Search for the cell housing the specified text and yield its [X, Y] center coordinate. 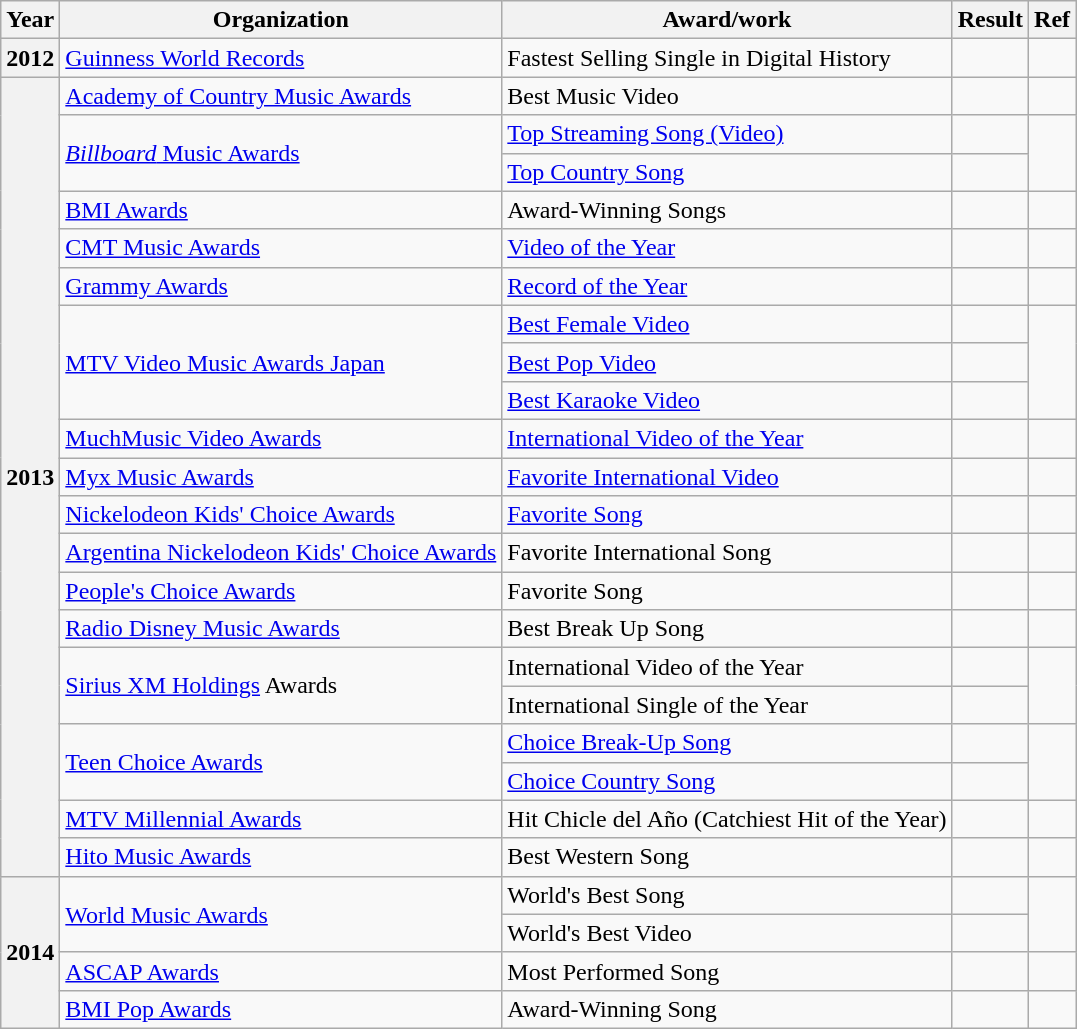
People's Choice Awards [281, 591]
World's Best Video [727, 933]
Organization [281, 20]
Most Performed Song [727, 971]
Fastest Selling Single in Digital History [727, 58]
Sirius XM Holdings Awards [281, 686]
Favorite International Video [727, 477]
Best Music Video [727, 96]
Best Western Song [727, 857]
Choice Country Song [727, 781]
Ref [1052, 20]
Myx Music Awards [281, 477]
Hito Music Awards [281, 857]
Award/work [727, 20]
MuchMusic Video Awards [281, 438]
Favorite International Song [727, 553]
Radio Disney Music Awards [281, 629]
World's Best Song [727, 895]
Argentina Nickelodeon Kids' Choice Awards [281, 553]
Best Female Video [727, 324]
Guinness World Records [281, 58]
Top Country Song [727, 172]
Best Pop Video [727, 362]
Best Break Up Song [727, 629]
Best Karaoke Video [727, 400]
Hit Chicle del Año (Catchiest Hit of the Year) [727, 819]
MTV Millennial Awards [281, 819]
MTV Video Music Awards Japan [281, 362]
International Single of the Year [727, 705]
Video of the Year [727, 248]
Choice Break-Up Song [727, 743]
Nickelodeon Kids' Choice Awards [281, 515]
CMT Music Awards [281, 248]
BMI Awards [281, 210]
Grammy Awards [281, 286]
BMI Pop Awards [281, 1009]
Record of the Year [727, 286]
Award-Winning Songs [727, 210]
Result [990, 20]
Award-Winning Song [727, 1009]
2014 [30, 952]
2012 [30, 58]
ASCAP Awards [281, 971]
Top Streaming Song (Video) [727, 134]
2013 [30, 476]
Year [30, 20]
World Music Awards [281, 914]
Academy of Country Music Awards [281, 96]
Teen Choice Awards [281, 762]
Billboard Music Awards [281, 153]
